Determine the [x, y] coordinate at the center of the cell enclosing the given text.  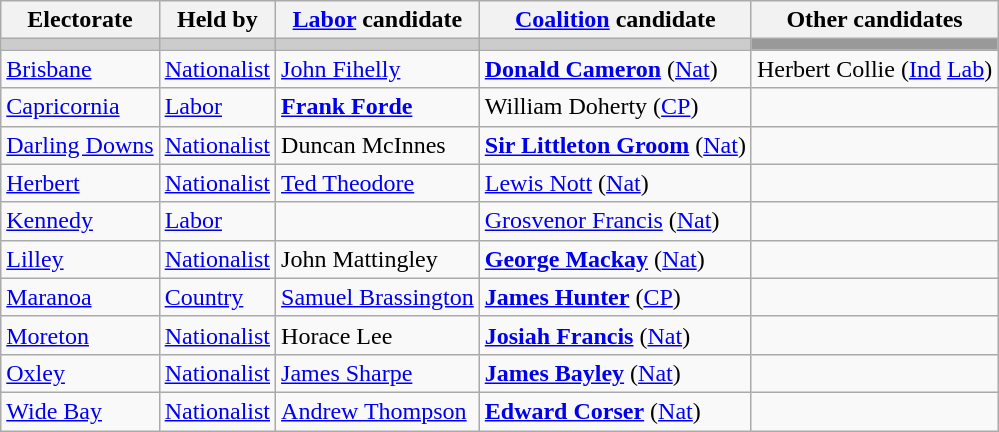
Other candidates [874, 20]
Horace Lee [378, 335]
Lilley [80, 259]
James Sharpe [378, 373]
James Bayley (Nat) [615, 373]
Electorate [80, 20]
Herbert Collie (Ind Lab) [874, 69]
Country [217, 297]
Moreton [80, 335]
George Mackay (Nat) [615, 259]
John Mattingley [378, 259]
Capricornia [80, 107]
Maranoa [80, 297]
Darling Downs [80, 145]
Josiah Francis (Nat) [615, 335]
Brisbane [80, 69]
Herbert [80, 183]
Donald Cameron (Nat) [615, 69]
Kennedy [80, 221]
Wide Bay [80, 411]
Samuel Brassington [378, 297]
Oxley [80, 373]
Held by [217, 20]
Coalition candidate [615, 20]
Ted Theodore [378, 183]
Andrew Thompson [378, 411]
Sir Littleton Groom (Nat) [615, 145]
William Doherty (CP) [615, 107]
Frank Forde [378, 107]
Lewis Nott (Nat) [615, 183]
James Hunter (CP) [615, 297]
Labor candidate [378, 20]
Duncan McInnes [378, 145]
Grosvenor Francis (Nat) [615, 221]
Edward Corser (Nat) [615, 411]
John Fihelly [378, 69]
